Detect which cell encompasses the target text, then output its (x, y) center coordinate. 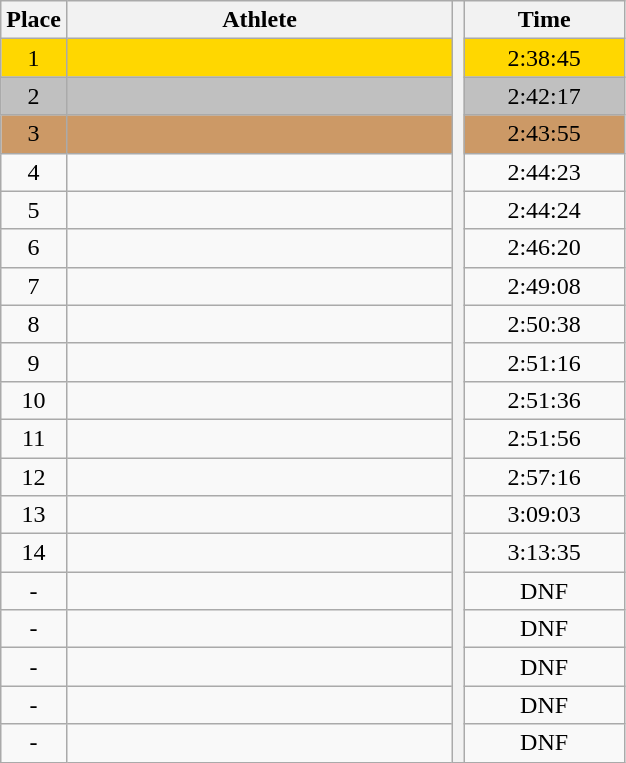
7 (34, 286)
2:51:36 (544, 400)
8 (34, 324)
Time (544, 20)
10 (34, 400)
Athlete (259, 20)
1 (34, 58)
2:57:16 (544, 477)
2 (34, 96)
2:44:23 (544, 172)
2:44:24 (544, 210)
12 (34, 477)
9 (34, 362)
5 (34, 210)
2:38:45 (544, 58)
3 (34, 134)
11 (34, 438)
2:50:38 (544, 324)
2:51:16 (544, 362)
Place (34, 20)
2:46:20 (544, 248)
2:51:56 (544, 438)
6 (34, 248)
14 (34, 553)
4 (34, 172)
13 (34, 515)
3:13:35 (544, 553)
2:49:08 (544, 286)
2:42:17 (544, 96)
3:09:03 (544, 515)
2:43:55 (544, 134)
